From the cell containing the given text, extract its center point as [X, Y] coordinate. 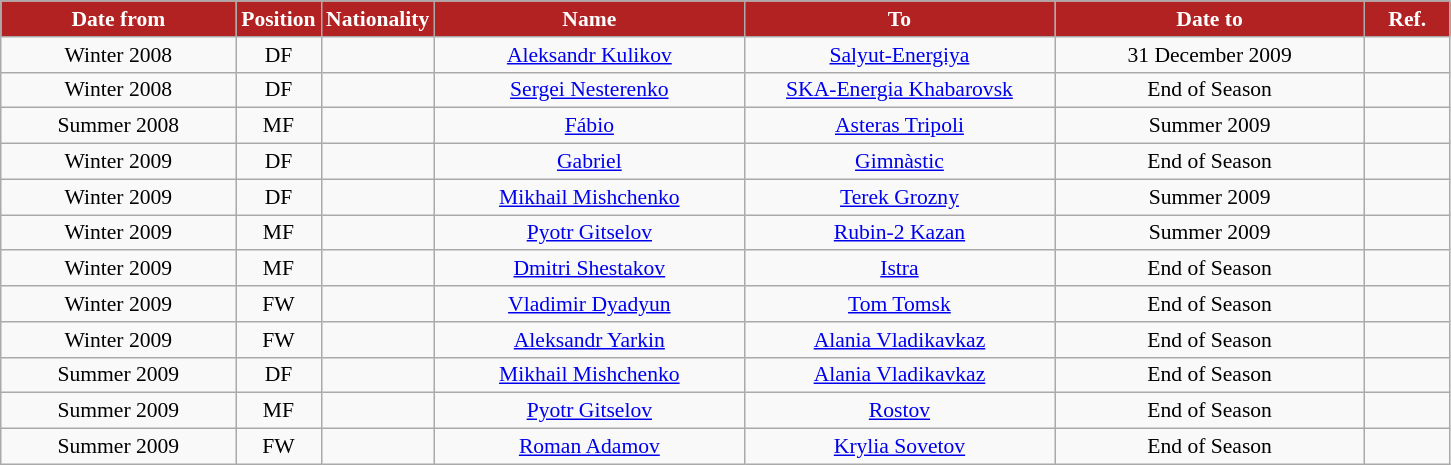
Rostov [899, 411]
Gabriel [589, 162]
Gimnàstic [899, 162]
Rubin-2 Kazan [899, 233]
Date to [1210, 19]
Ref. [1408, 19]
Istra [899, 269]
Date from [118, 19]
Sergei Nesterenko [589, 90]
Summer 2008 [118, 126]
SKA-Energia Khabarovsk [899, 90]
To [899, 19]
Salyut-Energiya [899, 55]
Roman Adamov [589, 447]
Aleksandr Yarkin [589, 340]
Asteras Tripoli [899, 126]
Name [589, 19]
Vladimir Dyadyun [589, 304]
Tom Tomsk [899, 304]
Position [278, 19]
31 December 2009 [1210, 55]
Krylia Sovetov [899, 447]
Fábio [589, 126]
Aleksandr Kulikov [589, 55]
Dmitri Shestakov [589, 269]
Terek Grozny [899, 197]
Nationality [378, 19]
